Find where the given text appears and provide that cell's center as (X, Y) coordinate. 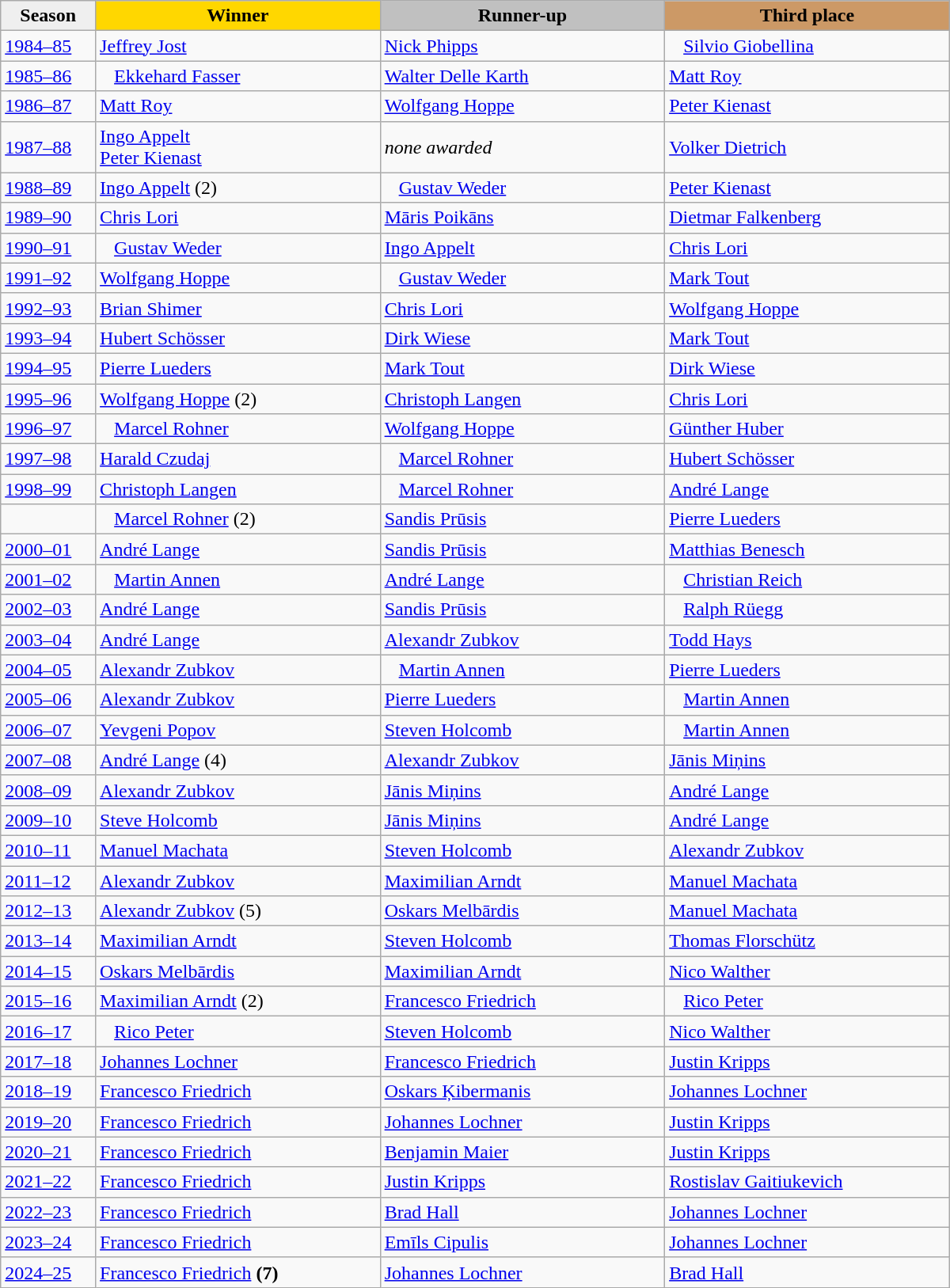
2022–23 (48, 1212)
Ingo Appelt (2) (238, 188)
2008–09 (48, 790)
2017–18 (48, 1062)
Winner (238, 16)
Emīls Cipulis (522, 1242)
André Lange (4) (238, 760)
Brian Shimer (238, 308)
2000–01 (48, 549)
1984–85 (48, 46)
Ingo Appelt (522, 248)
1995–96 (48, 398)
2010–11 (48, 850)
2009–10 (48, 820)
2018–19 (48, 1092)
Ralph Rüegg (807, 610)
Walter Delle Karth (522, 76)
2002–03 (48, 610)
Silvio Giobellina (807, 46)
none awarded (522, 147)
2021–22 (48, 1182)
Māris Poikāns (522, 218)
Alexandr Zubkov (5) (238, 911)
Third place (807, 16)
Nick Phipps (522, 46)
2020–21 (48, 1152)
Rostislav Gaitiukevich (807, 1182)
Francesco Friedrich (7) (238, 1272)
Ingo Appelt Peter Kienast (238, 147)
Volker Dietrich (807, 147)
1992–93 (48, 308)
Ekkehard Fasser (238, 76)
Günther Huber (807, 429)
2003–04 (48, 640)
Yevgeni Popov (238, 730)
1990–91 (48, 248)
2007–08 (48, 760)
Steve Holcomb (238, 820)
Season (48, 16)
Todd Hays (807, 640)
1994–95 (48, 368)
1998–99 (48, 489)
2011–12 (48, 881)
Marcel Rohner (2) (238, 519)
Matthias Benesch (807, 549)
1988–89 (48, 188)
2024–25 (48, 1272)
Benjamin Maier (522, 1152)
1997–98 (48, 459)
2006–07 (48, 730)
2019–20 (48, 1122)
1986–87 (48, 106)
Thomas Florschütz (807, 941)
2016–17 (48, 1032)
Dietmar Falkenberg (807, 218)
Maximilian Arndt (2) (238, 1001)
2005–06 (48, 700)
1996–97 (48, 429)
Wolfgang Hoppe (2) (238, 398)
1987–88 (48, 147)
1993–94 (48, 338)
2015–16 (48, 1001)
1991–92 (48, 278)
Harald Czudaj (238, 459)
1989–90 (48, 218)
2012–13 (48, 911)
Jeffrey Jost (238, 46)
2023–24 (48, 1242)
2001–02 (48, 579)
2013–14 (48, 941)
2004–05 (48, 670)
Runner-up (522, 16)
Oskars Ķibermanis (522, 1092)
2014–15 (48, 971)
Christian Reich (807, 579)
1985–86 (48, 76)
